Detect which cell encompasses the target text, then output its (x, y) center coordinate. 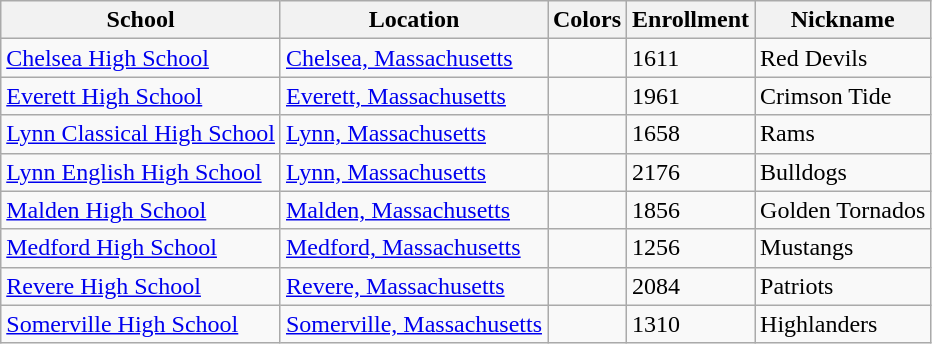
Chelsea High School (141, 58)
Somerville, Massachusetts (414, 324)
Lynn Classical High School (141, 134)
Mustangs (843, 248)
Enrollment (691, 20)
1611 (691, 58)
Location (414, 20)
Patriots (843, 286)
Medford High School (141, 248)
1256 (691, 248)
Red Devils (843, 58)
Rams (843, 134)
Golden Tornados (843, 210)
Everett, Massachusetts (414, 96)
Malden, Massachusetts (414, 210)
Chelsea, Massachusetts (414, 58)
1310 (691, 324)
Everett High School (141, 96)
Lynn English High School (141, 172)
Highlanders (843, 324)
1658 (691, 134)
Crimson Tide (843, 96)
Medford, Massachusetts (414, 248)
2176 (691, 172)
Somerville High School (141, 324)
Malden High School (141, 210)
Revere, Massachusetts (414, 286)
Bulldogs (843, 172)
2084 (691, 286)
School (141, 20)
Colors (588, 20)
1856 (691, 210)
1961 (691, 96)
Revere High School (141, 286)
Nickname (843, 20)
